Identify which cell holds the provided text, then report its (x, y) central coordinate. 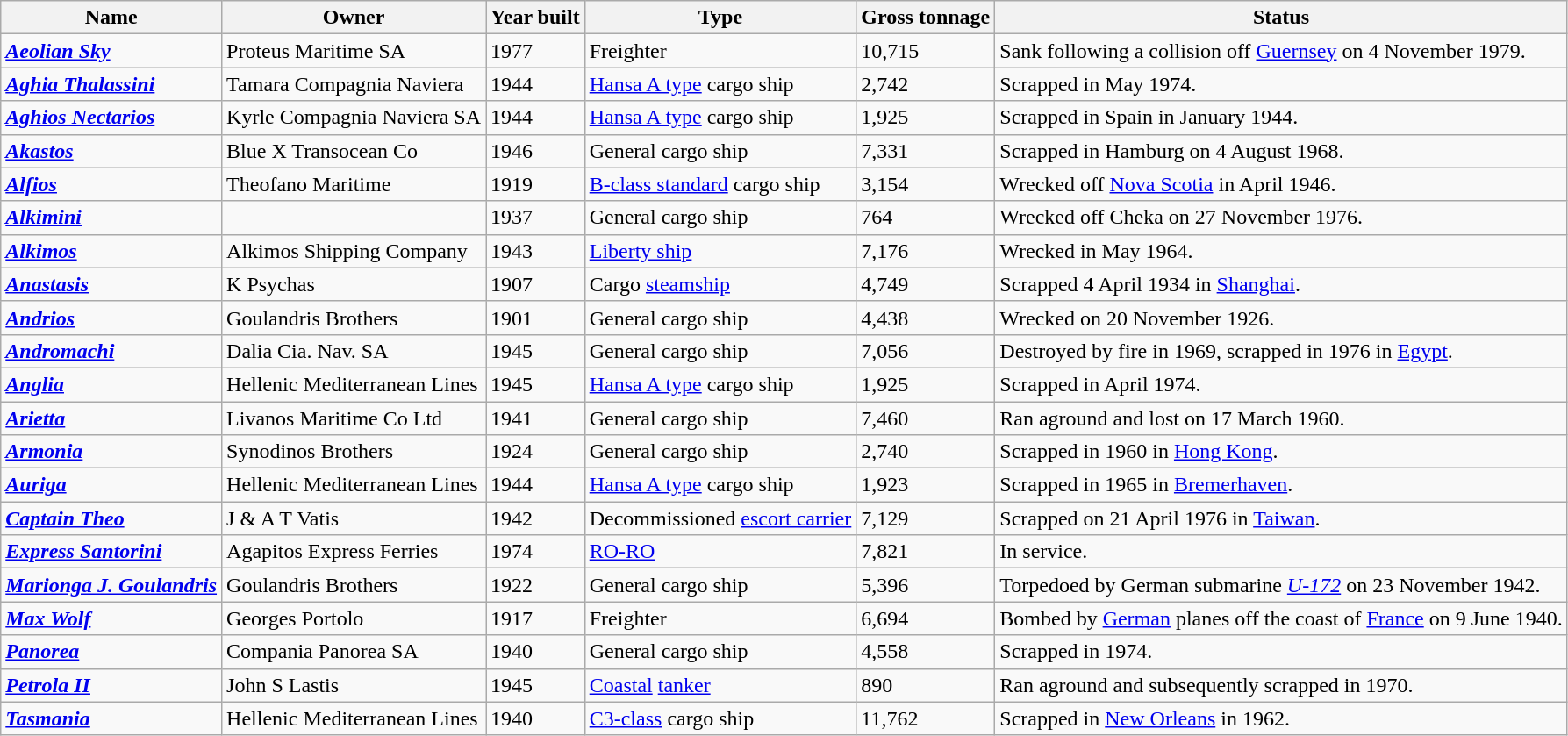
Cargo steamship (720, 284)
1974 (535, 552)
1907 (535, 284)
Status (1281, 18)
Proteus Maritime SA (354, 51)
Scrapped on 21 April 1976 in Taiwan. (1281, 518)
10,715 (926, 51)
Scrapped in 1960 in Hong Kong. (1281, 452)
7,460 (926, 418)
Gross tonnage (926, 18)
2,740 (926, 452)
6,694 (926, 618)
Compania Panorea SA (354, 652)
B-class standard cargo ship (720, 184)
Tasmania (111, 718)
1,923 (926, 485)
Max Wolf (111, 618)
Express Santorini (111, 552)
Name (111, 18)
Anastasis (111, 284)
1943 (535, 251)
K Psychas (354, 284)
7,331 (926, 151)
Agapitos Express Ferries (354, 552)
Scrapped in April 1974. (1281, 384)
Decommissioned escort carrier (720, 518)
4,438 (926, 318)
Armonia (111, 452)
7,129 (926, 518)
1917 (535, 618)
Coastal tanker (720, 685)
Scrapped in Spain in January 1944. (1281, 118)
J & A T Vatis (354, 518)
Synodinos Brothers (354, 452)
1922 (535, 585)
Scrapped 4 April 1934 in Shanghai. (1281, 284)
Liberty ship (720, 251)
Torpedoed by German submarine U-172 on 23 November 1942. (1281, 585)
Wrecked off Cheka on 27 November 1976. (1281, 218)
Blue X Transocean Co (354, 151)
John S Lastis (354, 685)
1946 (535, 151)
Andromachi (111, 351)
Andrios (111, 318)
4,558 (926, 652)
3,154 (926, 184)
Scrapped in 1965 in Bremerhaven. (1281, 485)
1919 (535, 184)
1901 (535, 318)
Panorea (111, 652)
Scrapped in 1974. (1281, 652)
Theofano Maritime (354, 184)
C3-class cargo ship (720, 718)
Owner (354, 18)
Bombed by German planes off the coast of France on 9 June 1940. (1281, 618)
1942 (535, 518)
Aeolian Sky (111, 51)
Dalia Cia. Nav. SA (354, 351)
Arietta (111, 418)
4,749 (926, 284)
RO-RO (720, 552)
1924 (535, 452)
1977 (535, 51)
Wrecked off Nova Scotia in April 1946. (1281, 184)
Scrapped in New Orleans in 1962. (1281, 718)
Sank following a collision off Guernsey on 4 November 1979. (1281, 51)
Tamara Compagnia Naviera (354, 84)
Captain Theo (111, 518)
Alkimini (111, 218)
Type (720, 18)
Akastos (111, 151)
7,176 (926, 251)
Alkimos (111, 251)
Scrapped in May 1974. (1281, 84)
Wrecked in May 1964. (1281, 251)
Wrecked on 20 November 1926. (1281, 318)
Aghios Nectarios (111, 118)
Petrola II (111, 685)
1937 (535, 218)
Georges Portolo (354, 618)
In service. (1281, 552)
Year built (535, 18)
2,742 (926, 84)
5,396 (926, 585)
Anglia (111, 384)
Destroyed by fire in 1969, scrapped in 1976 in Egypt. (1281, 351)
Alfios (111, 184)
7,056 (926, 351)
Marionga J. Goulandris (111, 585)
7,821 (926, 552)
Scrapped in Hamburg on 4 August 1968. (1281, 151)
Ran aground and subsequently scrapped in 1970. (1281, 685)
Alkimos Shipping Company (354, 251)
Livanos Maritime Co Ltd (354, 418)
11,762 (926, 718)
764 (926, 218)
Kyrle Compagnia Naviera SA (354, 118)
Auriga (111, 485)
890 (926, 685)
1941 (535, 418)
Ran aground and lost on 17 March 1960. (1281, 418)
Aghia Thalassini (111, 84)
